Locate the cell with the specified text and output its [x, y] center coordinate. 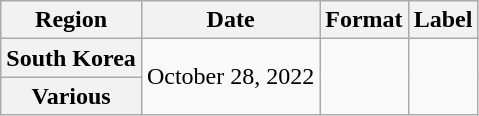
Date [230, 20]
October 28, 2022 [230, 77]
Various [72, 96]
Region [72, 20]
Format [364, 20]
South Korea [72, 58]
Label [443, 20]
